For the text-containing cell, return its midpoint in (X, Y) coordinate format. 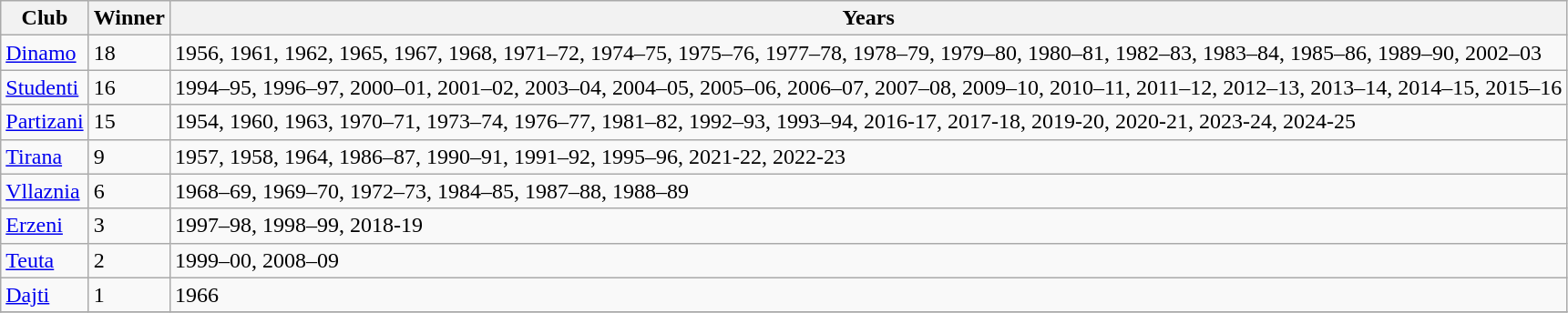
Vllaznia (45, 191)
Dinamo (45, 53)
16 (129, 87)
Club (45, 18)
Years (867, 18)
1994–95, 1996–97, 2000–01, 2001–02, 2003–04, 2004–05, 2005–06, 2006–07, 2007–08, 2009–10, 2010–11, 2011–12, 2012–13, 2013–14, 2014–15, 2015–16 (867, 87)
1 (129, 295)
2 (129, 260)
1997–98, 1998–99, 2018-19 (867, 226)
Tirana (45, 156)
1968–69, 1969–70, 1972–73, 1984–85, 1987–88, 1988–89 (867, 191)
1957, 1958, 1964, 1986–87, 1990–91, 1991–92, 1995–96, 2021-22, 2022-23 (867, 156)
Dajti (45, 295)
1954, 1960, 1963, 1970–71, 1973–74, 1976–77, 1981–82, 1992–93, 1993–94, 2016-17, 2017-18, 2019-20, 2020-21, 2023-24, 2024-25 (867, 122)
15 (129, 122)
18 (129, 53)
Erzeni (45, 226)
Teuta (45, 260)
Studenti (45, 87)
6 (129, 191)
Winner (129, 18)
1999–00, 2008–09 (867, 260)
3 (129, 226)
1956, 1961, 1962, 1965, 1967, 1968, 1971–72, 1974–75, 1975–76, 1977–78, 1978–79, 1979–80, 1980–81, 1982–83, 1983–84, 1985–86, 1989–90, 2002–03 (867, 53)
Partizani (45, 122)
9 (129, 156)
1966 (867, 295)
